Find where the given text appears and provide that cell's center as [X, Y] coordinate. 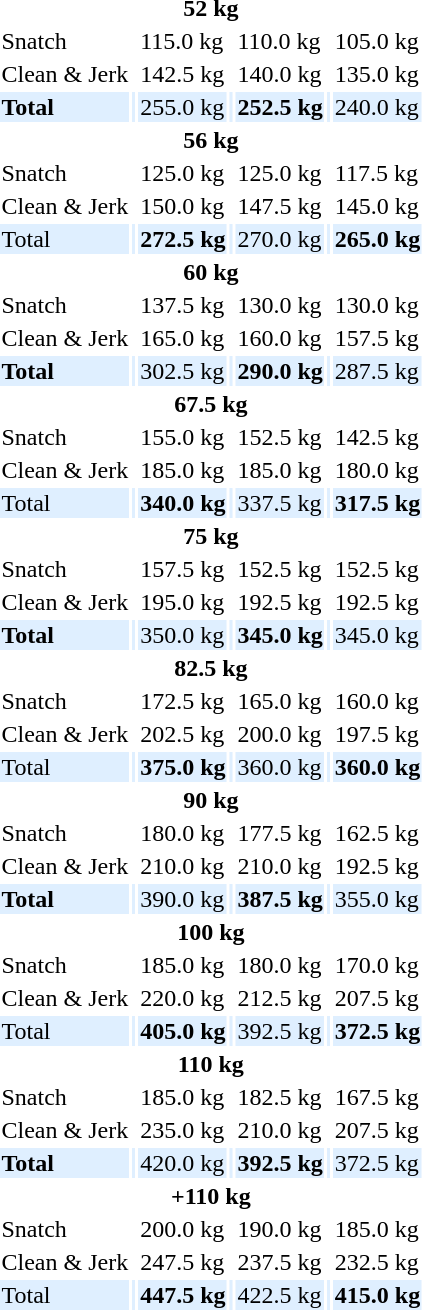
240.0 kg [377, 107]
302.5 kg [183, 371]
167.5 kg [377, 1097]
67.5 kg [211, 404]
145.0 kg [377, 206]
162.5 kg [377, 833]
82.5 kg [211, 668]
110 kg [211, 1064]
270.0 kg [280, 239]
172.5 kg [183, 701]
137.5 kg [183, 305]
100 kg [211, 932]
75 kg [211, 536]
155.0 kg [183, 437]
117.5 kg [377, 173]
252.5 kg [280, 107]
337.5 kg [280, 503]
350.0 kg [183, 635]
340.0 kg [183, 503]
56 kg [211, 140]
135.0 kg [377, 74]
390.0 kg [183, 899]
177.5 kg [280, 833]
197.5 kg [377, 734]
170.0 kg [377, 965]
447.5 kg [183, 1295]
287.5 kg [377, 371]
355.0 kg [377, 899]
195.0 kg [183, 602]
237.5 kg [280, 1262]
375.0 kg [183, 767]
422.5 kg [280, 1295]
415.0 kg [377, 1295]
105.0 kg [377, 41]
265.0 kg [377, 239]
247.5 kg [183, 1262]
150.0 kg [183, 206]
147.5 kg [280, 206]
90 kg [211, 800]
60 kg [211, 272]
272.5 kg [183, 239]
235.0 kg [183, 1130]
405.0 kg [183, 1031]
182.5 kg [280, 1097]
140.0 kg [280, 74]
220.0 kg [183, 998]
+110 kg [211, 1196]
387.5 kg [280, 899]
290.0 kg [280, 371]
420.0 kg [183, 1163]
115.0 kg [183, 41]
317.5 kg [377, 503]
255.0 kg [183, 107]
110.0 kg [280, 41]
212.5 kg [280, 998]
232.5 kg [377, 1262]
190.0 kg [280, 1229]
202.5 kg [183, 734]
